Find where the given text appears and provide that cell's center as (X, Y) coordinate. 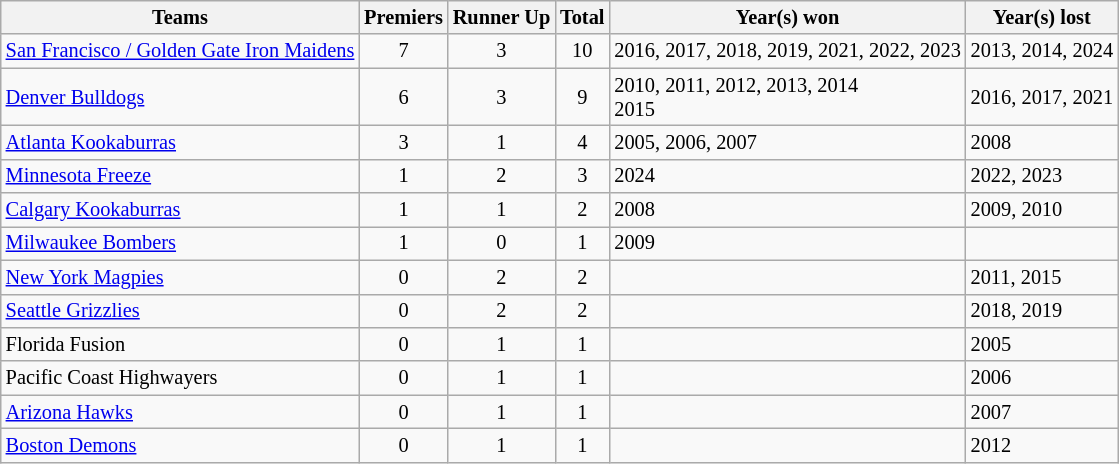
Florida Fusion (180, 344)
4 (582, 142)
2016, 2017, 2021 (1042, 97)
2009, 2010 (1042, 210)
2024 (787, 176)
2013, 2014, 2024 (1042, 51)
Year(s) lost (1042, 17)
Total (582, 17)
Pacific Coast Highwayers (180, 378)
7 (404, 51)
Seattle Grizzlies (180, 311)
Premiers (404, 17)
2006 (1042, 378)
Boston Demons (180, 445)
Milwaukee Bombers (180, 243)
Minnesota Freeze (180, 176)
Runner Up (502, 17)
Arizona Hawks (180, 412)
2005, 2006, 2007 (787, 142)
2022, 2023 (1042, 176)
10 (582, 51)
Teams (180, 17)
2011, 2015 (1042, 277)
2007 (1042, 412)
2005 (1042, 344)
Atlanta Kookaburras (180, 142)
San Francisco / Golden Gate Iron Maidens (180, 51)
6 (404, 97)
2016, 2017, 2018, 2019, 2021, 2022, 2023 (787, 51)
9 (582, 97)
Calgary Kookaburras (180, 210)
2012 (1042, 445)
2018, 2019 (1042, 311)
Year(s) won (787, 17)
Denver Bulldogs (180, 97)
2009 (787, 243)
2010, 2011, 2012, 2013, 20142015 (787, 97)
New York Magpies (180, 277)
